Provide the [X, Y] coordinate of the cell's center where the given text is located.  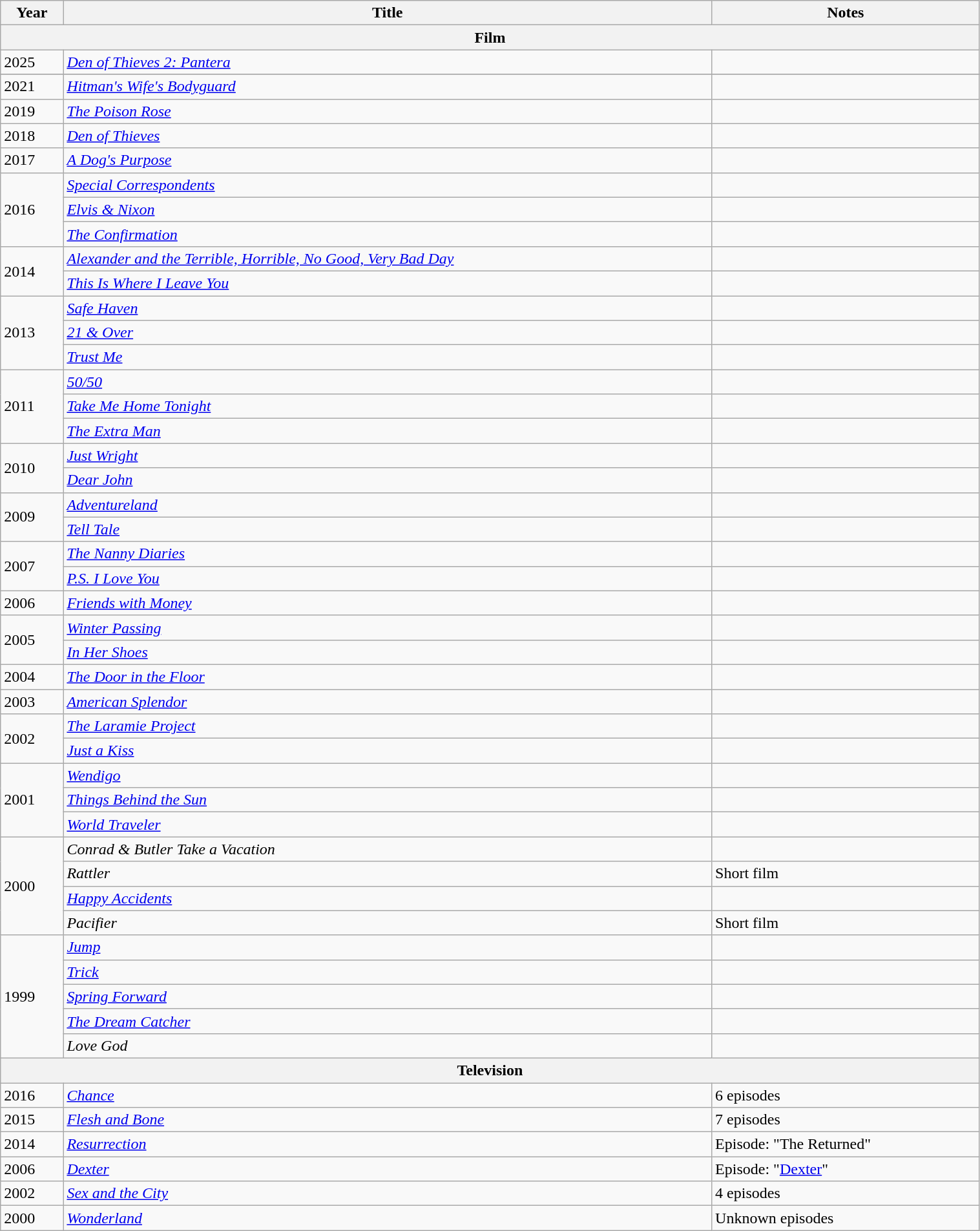
The Poison Rose [388, 111]
Episode: "The Returned" [846, 1144]
2021 [32, 87]
Wendigo [388, 775]
Safe Haven [388, 308]
Wonderland [388, 1218]
Film [490, 37]
2025 [32, 62]
Dexter [388, 1169]
Just Wright [388, 456]
Chance [388, 1095]
2010 [32, 468]
The Extra Man [388, 431]
World Traveler [388, 825]
Trick [388, 972]
Tell Tale [388, 529]
2005 [32, 640]
2015 [32, 1120]
Title [388, 13]
Take Me Home Tonight [388, 406]
1999 [32, 996]
Adventureland [388, 505]
In Her Shoes [388, 652]
Spring Forward [388, 996]
2019 [32, 111]
Happy Accidents [388, 898]
Friends with Money [388, 603]
The Door in the Floor [388, 677]
Rattler [388, 874]
Sex and the City [388, 1194]
Dear John [388, 480]
This Is Where I Leave You [388, 283]
Love God [388, 1046]
A Dog's Purpose [388, 160]
2013 [32, 333]
2011 [32, 406]
2007 [32, 566]
6 episodes [846, 1095]
2003 [32, 701]
2017 [32, 160]
The Laramie Project [388, 726]
Jump [388, 947]
2001 [32, 800]
Episode: "Dexter" [846, 1169]
Things Behind the Sun [388, 800]
The Confirmation [388, 234]
Special Correspondents [388, 185]
Flesh and Bone [388, 1120]
21 & Over [388, 333]
Elvis & Nixon [388, 209]
Pacifier [388, 923]
P.S. I Love You [388, 578]
4 episodes [846, 1194]
Trust Me [388, 357]
Winter Passing [388, 627]
Just a Kiss [388, 751]
Resurrection [388, 1144]
7 episodes [846, 1120]
Unknown episodes [846, 1218]
Television [490, 1070]
Notes [846, 13]
Conrad & Butler Take a Vacation [388, 849]
Den of Thieves [388, 136]
50/50 [388, 382]
Alexander and the Terrible, Horrible, No Good, Very Bad Day [388, 258]
The Dream Catcher [388, 1021]
2018 [32, 136]
2009 [32, 517]
Den of Thieves 2: Pantera [388, 62]
American Splendor [388, 701]
Hitman's Wife's Bodyguard [388, 87]
Year [32, 13]
2004 [32, 677]
The Nanny Diaries [388, 554]
